Search for the cell housing the specified text and yield its (x, y) center coordinate. 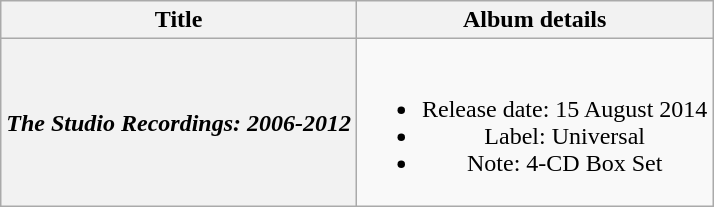
Release date: 15 August 2014Label: UniversalNote: 4-CD Box Set (535, 122)
The Studio Recordings: 2006-2012 (179, 122)
Title (179, 20)
Album details (535, 20)
